Return the [x, y] coordinate for the center point of the cell that contains the specified text.  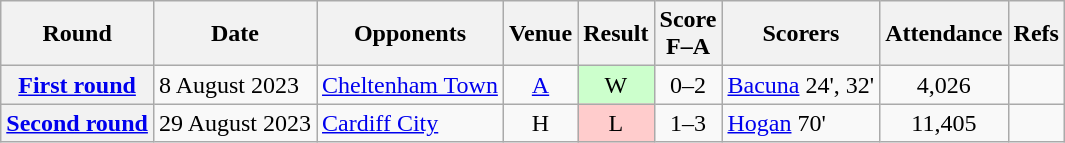
ScoreF–A [688, 34]
Opponents [410, 34]
0–2 [688, 85]
4,026 [944, 85]
Scorers [801, 34]
A [540, 85]
Bacuna 24', 32' [801, 85]
Refs [1036, 34]
Venue [540, 34]
Attendance [944, 34]
11,405 [944, 123]
Round [78, 34]
L [616, 123]
First round [78, 85]
8 August 2023 [234, 85]
Hogan 70' [801, 123]
H [540, 123]
Date [234, 34]
Second round [78, 123]
Cheltenham Town [410, 85]
29 August 2023 [234, 123]
W [616, 85]
Cardiff City [410, 123]
Result [616, 34]
1–3 [688, 123]
